Provide the (x, y) coordinate of the cell's center where the given text is located.  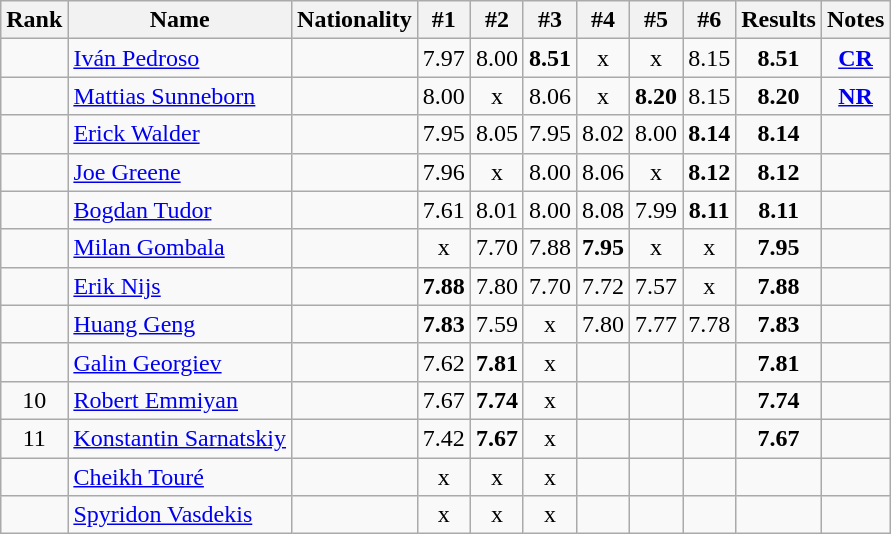
#1 (444, 20)
Bogdan Tudor (180, 210)
#5 (656, 20)
Galin Georgiev (180, 362)
Name (180, 20)
10 (34, 400)
7.77 (656, 324)
Notes (855, 20)
Robert Emmiyan (180, 400)
#4 (602, 20)
7.62 (444, 362)
7.72 (602, 286)
Results (779, 20)
NR (855, 96)
Rank (34, 20)
7.99 (656, 210)
Erik Nijs (180, 286)
8.02 (602, 134)
7.57 (656, 286)
#2 (496, 20)
7.42 (444, 438)
7.59 (496, 324)
7.97 (444, 58)
Huang Geng (180, 324)
Iván Pedroso (180, 58)
8.01 (496, 210)
#3 (550, 20)
Konstantin Sarnatskiy (180, 438)
8.08 (602, 210)
Spyridon Vasdekis (180, 515)
Erick Walder (180, 134)
#6 (710, 20)
7.61 (444, 210)
Cheikh Touré (180, 477)
7.96 (444, 172)
Joe Greene (180, 172)
7.78 (710, 324)
Mattias Sunneborn (180, 96)
Nationality (355, 20)
8.05 (496, 134)
11 (34, 438)
Milan Gombala (180, 248)
CR (855, 58)
